Output the (x, y) coordinate of the center of the cell containing the given text.  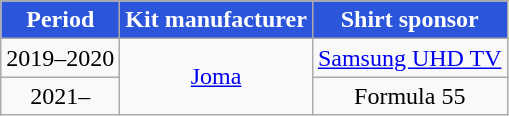
Kit manufacturer (216, 20)
2019–2020 (60, 58)
Period (60, 20)
Joma (216, 77)
Samsung UHD TV (410, 58)
Shirt sponsor (410, 20)
2021– (60, 96)
Formula 55 (410, 96)
